Capture the cell that displays the provided text and extract its [x, y] central coordinate. 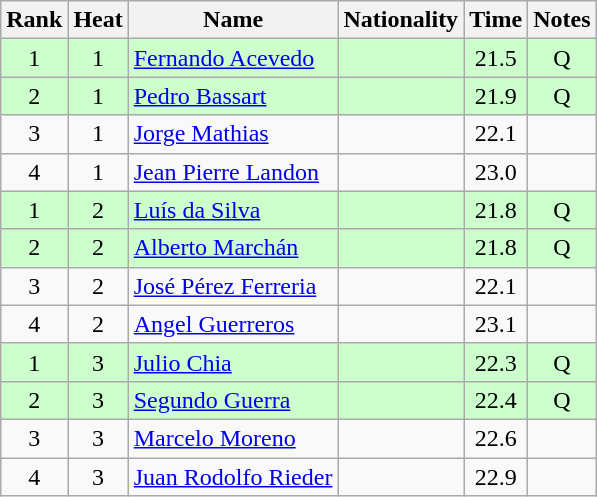
Pedro Bassart [233, 96]
Rank [34, 20]
23.1 [496, 324]
Heat [98, 20]
22.3 [496, 362]
Jorge Mathias [233, 134]
Segundo Guerra [233, 400]
23.0 [496, 172]
22.9 [496, 477]
Julio Chia [233, 362]
Luís da Silva [233, 210]
21.9 [496, 96]
21.5 [496, 58]
Fernando Acevedo [233, 58]
Jean Pierre Landon [233, 172]
Notes [562, 20]
Time [496, 20]
Juan Rodolfo Rieder [233, 477]
Angel Guerreros [233, 324]
José Pérez Ferreria [233, 286]
Name [233, 20]
Marcelo Moreno [233, 438]
22.6 [496, 438]
Alberto Marchán [233, 248]
22.4 [496, 400]
Nationality [401, 20]
